Extract the [X, Y] coordinate from the center of the cell holding the provided text.  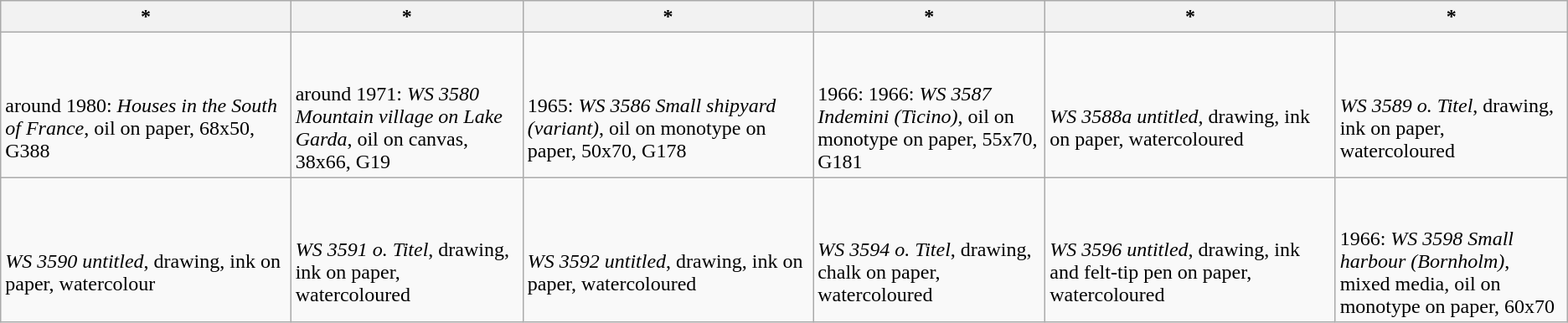
WS 3590 untitled, drawing, ink on paper, watercolour [146, 249]
WS 3594 o. Titel, drawing, chalk on paper, watercoloured [930, 249]
1966: 1966: WS 3587 Indemini (Ticino), oil on monotype on paper, 55x70, G181 [930, 105]
around 1971: WS 3580 Mountain village on Lake Garda, oil on canvas, 38x66, G19 [407, 105]
1966: WS 3598 Small harbour (Bornholm), mixed media, oil on monotype on paper, 60x70 [1451, 249]
WS 3596 untitled, drawing, ink and felt-tip pen on paper, watercoloured [1190, 249]
WS 3589 o. Titel, drawing, ink on paper, watercoloured [1451, 105]
1965: WS 3586 Small shipyard (variant), oil on monotype on paper, 50x70, G178 [668, 105]
WS 3592 untitled, drawing, ink on paper, watercoloured [668, 249]
WS 3588a untitled, drawing, ink on paper, watercoloured [1190, 105]
WS 3591 o. Titel, drawing, ink on paper, watercoloured [407, 249]
around 1980: Houses in the South of France, oil on paper, 68x50, G388 [146, 105]
